Identify which cell holds the provided text, then report its (x, y) central coordinate. 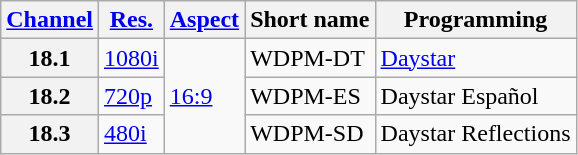
Programming (476, 20)
1080i (132, 58)
Daystar Español (476, 96)
480i (132, 134)
Short name (310, 20)
WDPM-DT (310, 58)
Channel (50, 20)
Daystar (476, 58)
18.1 (50, 58)
720p (132, 96)
18.2 (50, 96)
Res. (132, 20)
Aspect (204, 20)
18.3 (50, 134)
16:9 (204, 96)
WDPM-ES (310, 96)
Daystar Reflections (476, 134)
WDPM-SD (310, 134)
